From the cell containing the given text, extract its center point as [X, Y] coordinate. 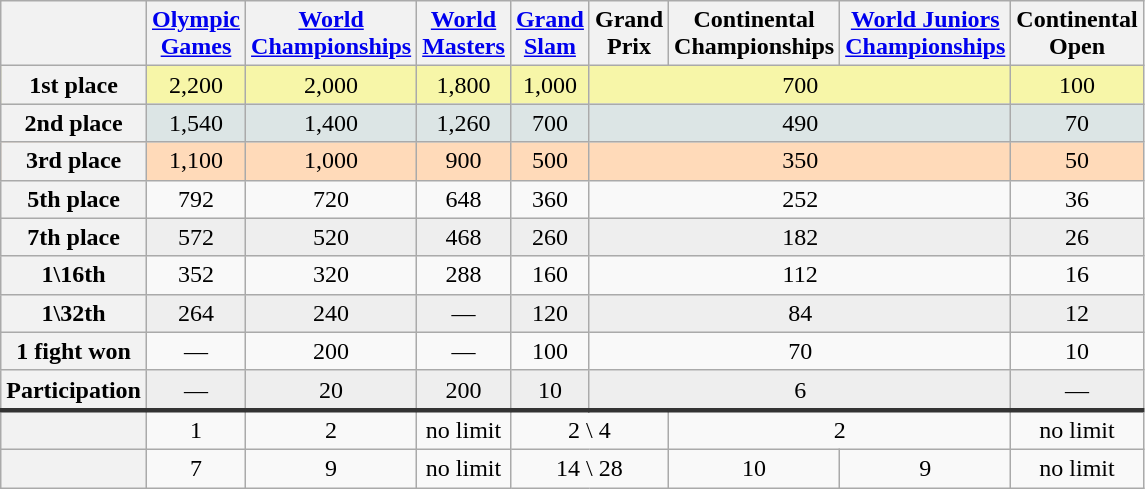
352 [196, 275]
1,540 [196, 123]
20 [332, 390]
240 [332, 313]
ContinentalOpen [1077, 34]
2 \ 4 [589, 430]
3rd place [74, 161]
1st place [74, 85]
OlympicGames [196, 34]
2nd place [74, 123]
320 [332, 275]
GrandSlam [550, 34]
468 [464, 237]
1 [196, 430]
GrandPrix [628, 34]
182 [800, 237]
288 [464, 275]
792 [196, 199]
6 [800, 390]
WorldChampionships [332, 34]
112 [800, 275]
490 [800, 123]
264 [196, 313]
50 [1077, 161]
5th place [74, 199]
1,800 [464, 85]
16 [1077, 275]
1 fight won [74, 351]
2,000 [332, 85]
26 [1077, 237]
7 [196, 468]
2,200 [196, 85]
World JuniorsChampionships [926, 34]
360 [550, 199]
1,260 [464, 123]
252 [800, 199]
648 [464, 199]
1,400 [332, 123]
WorldMasters [464, 34]
12 [1077, 313]
36 [1077, 199]
350 [800, 161]
500 [550, 161]
1,100 [196, 161]
720 [332, 199]
1\16th [74, 275]
14 \ 28 [589, 468]
520 [332, 237]
120 [550, 313]
84 [800, 313]
7th place [74, 237]
160 [550, 275]
572 [196, 237]
900 [464, 161]
ContinentalChampionships [754, 34]
Participation [74, 390]
260 [550, 237]
1\32th [74, 313]
